Capture the cell that displays the provided text and extract its (X, Y) central coordinate. 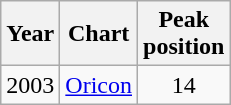
Year (30, 34)
14 (184, 85)
Chart (99, 34)
2003 (30, 85)
Peakposition (184, 34)
Oricon (99, 85)
